Detect which cell encompasses the target text, then output its (X, Y) center coordinate. 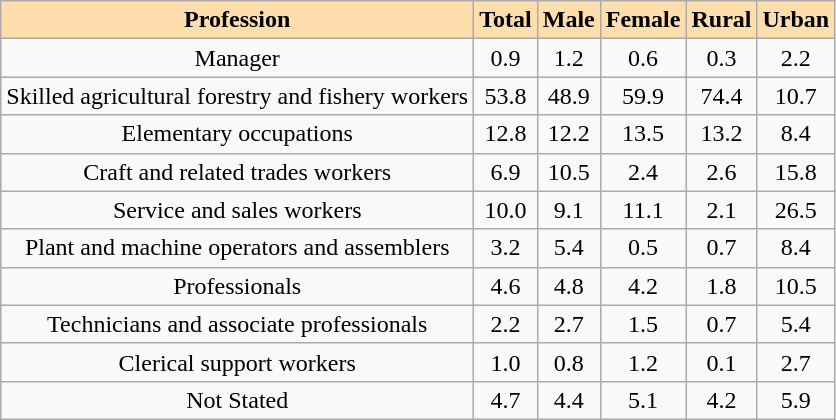
2.6 (722, 172)
Elementary occupations (238, 134)
1.5 (643, 324)
12.8 (506, 134)
26.5 (796, 210)
0.1 (722, 362)
1.0 (506, 362)
15.8 (796, 172)
53.8 (506, 96)
0.6 (643, 58)
13.5 (643, 134)
4.4 (568, 400)
5.1 (643, 400)
11.1 (643, 210)
59.9 (643, 96)
1.8 (722, 286)
Craft and related trades workers (238, 172)
Urban (796, 20)
2.1 (722, 210)
Technicians and associate professionals (238, 324)
Female (643, 20)
4.6 (506, 286)
2.4 (643, 172)
Clerical support workers (238, 362)
Total (506, 20)
0.9 (506, 58)
13.2 (722, 134)
Profession (238, 20)
Skilled agricultural forestry and fishery workers (238, 96)
5.9 (796, 400)
Not Stated (238, 400)
Plant and machine operators and assemblers (238, 248)
74.4 (722, 96)
Manager (238, 58)
Professionals (238, 286)
Male (568, 20)
4.7 (506, 400)
48.9 (568, 96)
10.7 (796, 96)
0.3 (722, 58)
10.0 (506, 210)
0.5 (643, 248)
3.2 (506, 248)
Service and sales workers (238, 210)
9.1 (568, 210)
Rural (722, 20)
4.8 (568, 286)
6.9 (506, 172)
12.2 (568, 134)
0.8 (568, 362)
